Output the [X, Y] coordinate of the center of the cell containing the given text.  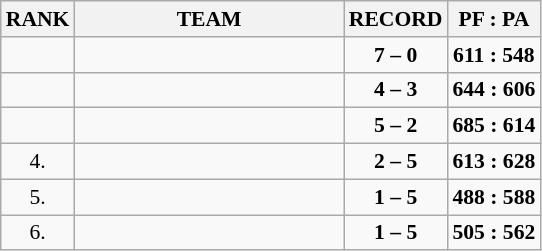
488 : 588 [494, 197]
685 : 614 [494, 126]
5. [38, 197]
613 : 628 [494, 162]
2 – 5 [396, 162]
4 – 3 [396, 90]
644 : 606 [494, 90]
RECORD [396, 19]
7 – 0 [396, 55]
TEAM [208, 19]
611 : 548 [494, 55]
5 – 2 [396, 126]
RANK [38, 19]
PF : PA [494, 19]
505 : 562 [494, 233]
4. [38, 162]
6. [38, 233]
